Extract the (X, Y) coordinate from the center of the cell holding the provided text.  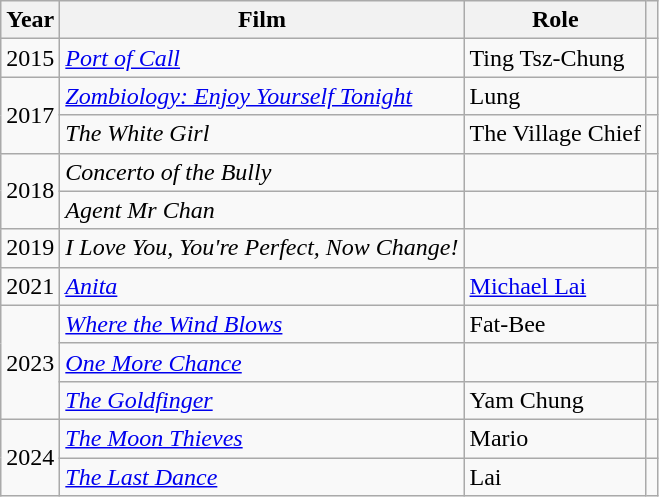
Zombiology: Enjoy Yourself Tonight (262, 96)
Agent Mr Chan (262, 210)
The Goldfinger (262, 400)
Lung (555, 96)
One More Chance (262, 362)
The Last Dance (262, 477)
2017 (30, 115)
Concerto of the Bully (262, 172)
2015 (30, 58)
Year (30, 20)
2024 (30, 457)
Where the Wind Blows (262, 324)
The White Girl (262, 134)
Film (262, 20)
Role (555, 20)
2021 (30, 286)
Anita (262, 286)
Port of Call (262, 58)
Michael Lai (555, 286)
Ting Tsz-Chung (555, 58)
Mario (555, 438)
2018 (30, 191)
Fat-Bee (555, 324)
The Village Chief (555, 134)
Lai (555, 477)
Yam Chung (555, 400)
I Love You, You're Perfect, Now Change! (262, 248)
2023 (30, 362)
2019 (30, 248)
The Moon Thieves (262, 438)
